Find where the given text appears and provide that cell's center as [x, y] coordinate. 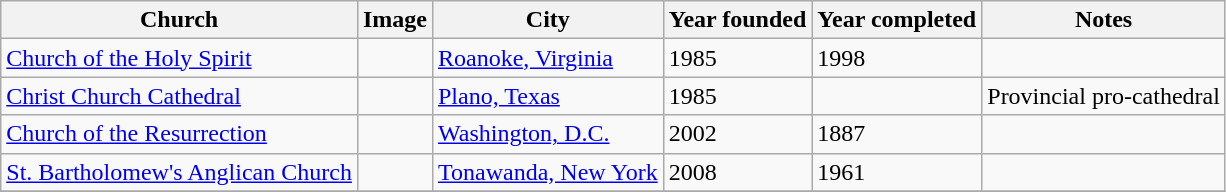
Church of the Holy Spirit [180, 58]
Notes [1104, 20]
Church [180, 20]
1998 [897, 58]
Tonawanda, New York [548, 172]
St. Bartholomew's Anglican Church [180, 172]
Plano, Texas [548, 96]
2008 [738, 172]
1961 [897, 172]
1887 [897, 134]
Provincial pro-cathedral [1104, 96]
City [548, 20]
Christ Church Cathedral [180, 96]
2002 [738, 134]
Year founded [738, 20]
Roanoke, Virginia [548, 58]
Year completed [897, 20]
Washington, D.C. [548, 134]
Image [394, 20]
Church of the Resurrection [180, 134]
